Determine the (x, y) coordinate at the center of the cell enclosing the given text.  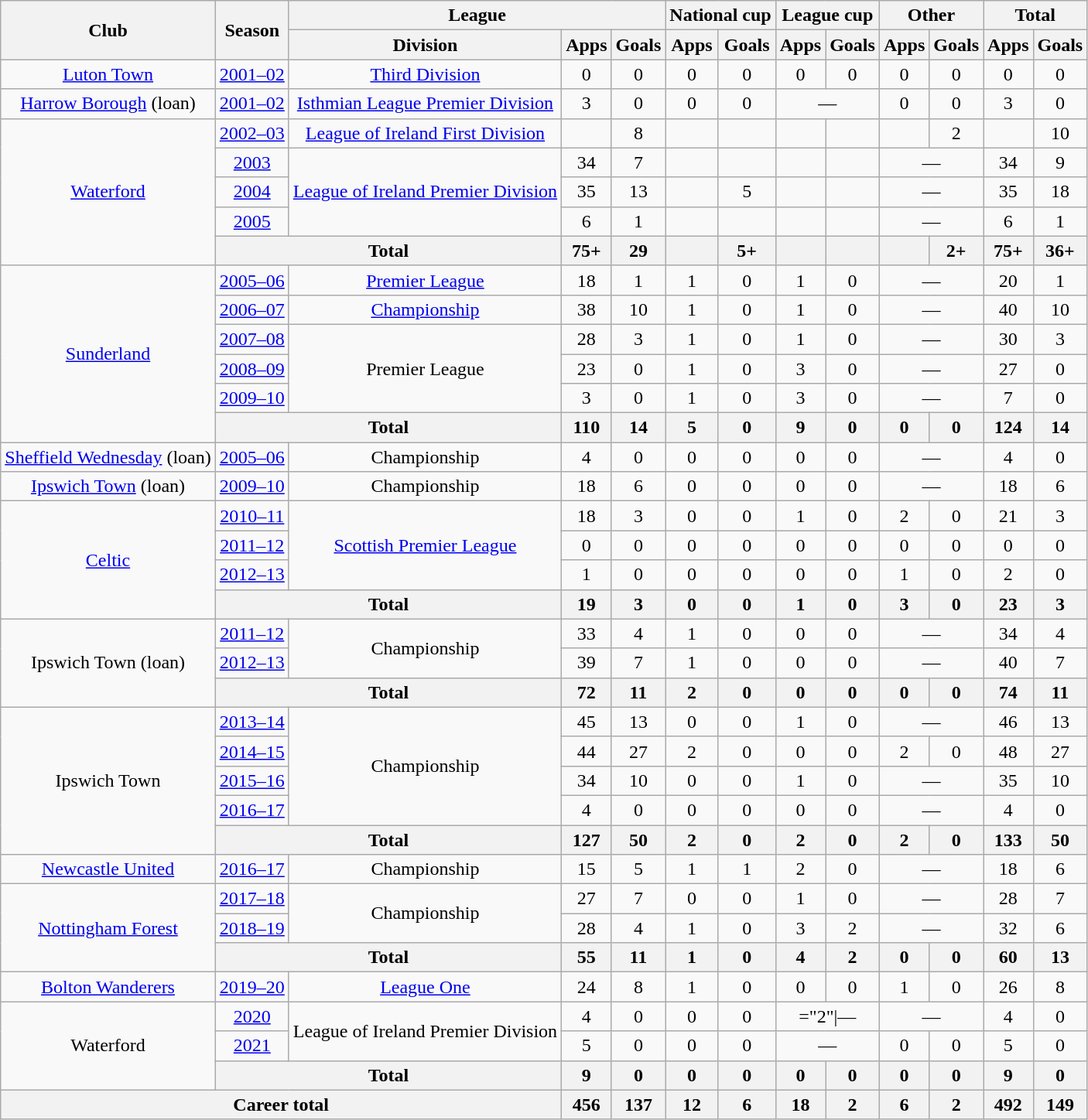
2+ (956, 251)
44 (587, 751)
="2"|— (827, 1016)
Luton Town (108, 74)
2010–11 (252, 516)
Isthmian League Premier Division (425, 104)
45 (587, 722)
Sunderland (108, 353)
2008–09 (252, 369)
72 (587, 692)
38 (587, 309)
2005 (252, 221)
46 (1008, 722)
League (477, 15)
Celtic (108, 560)
Bolton Wanderers (108, 987)
456 (587, 1105)
2002–03 (252, 133)
149 (1060, 1105)
30 (1008, 339)
Sheffield Wednesday (loan) (108, 457)
32 (1008, 928)
Season (252, 30)
74 (1008, 692)
2006–07 (252, 309)
Harrow Borough (loan) (108, 104)
60 (1008, 958)
2018–19 (252, 928)
Other (931, 15)
5+ (747, 251)
2003 (252, 162)
2007–08 (252, 339)
21 (1008, 516)
12 (692, 1105)
24 (587, 987)
League cup (827, 15)
2017–18 (252, 899)
League of Ireland First Division (425, 133)
133 (1008, 839)
55 (587, 958)
124 (1008, 428)
2004 (252, 192)
33 (587, 633)
48 (1008, 751)
26 (1008, 987)
15 (587, 869)
2015–16 (252, 780)
2014–15 (252, 751)
492 (1008, 1105)
2013–14 (252, 722)
Division (425, 45)
110 (587, 428)
Nottingham Forest (108, 928)
2020 (252, 1016)
19 (587, 604)
29 (638, 251)
2019–20 (252, 987)
20 (1008, 280)
Third Division (425, 74)
Club (108, 30)
Career total (282, 1105)
127 (587, 839)
Ipswich Town (108, 780)
League One (425, 987)
Newcastle United (108, 869)
36+ (1060, 251)
National cup (720, 15)
Scottish Premier League (425, 545)
39 (587, 663)
137 (638, 1105)
2021 (252, 1046)
